For the text-containing cell, return its midpoint in (x, y) coordinate format. 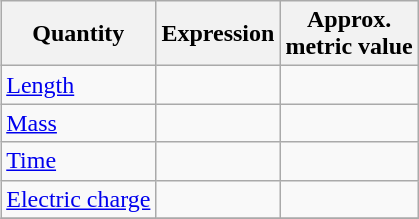
Quantity (78, 34)
Mass (78, 123)
Electric charge (78, 199)
Approx.metric value (349, 34)
Time (78, 161)
Length (78, 85)
Expression (218, 34)
